Provide the (x, y) coordinate of the cell's center where the given text is located.  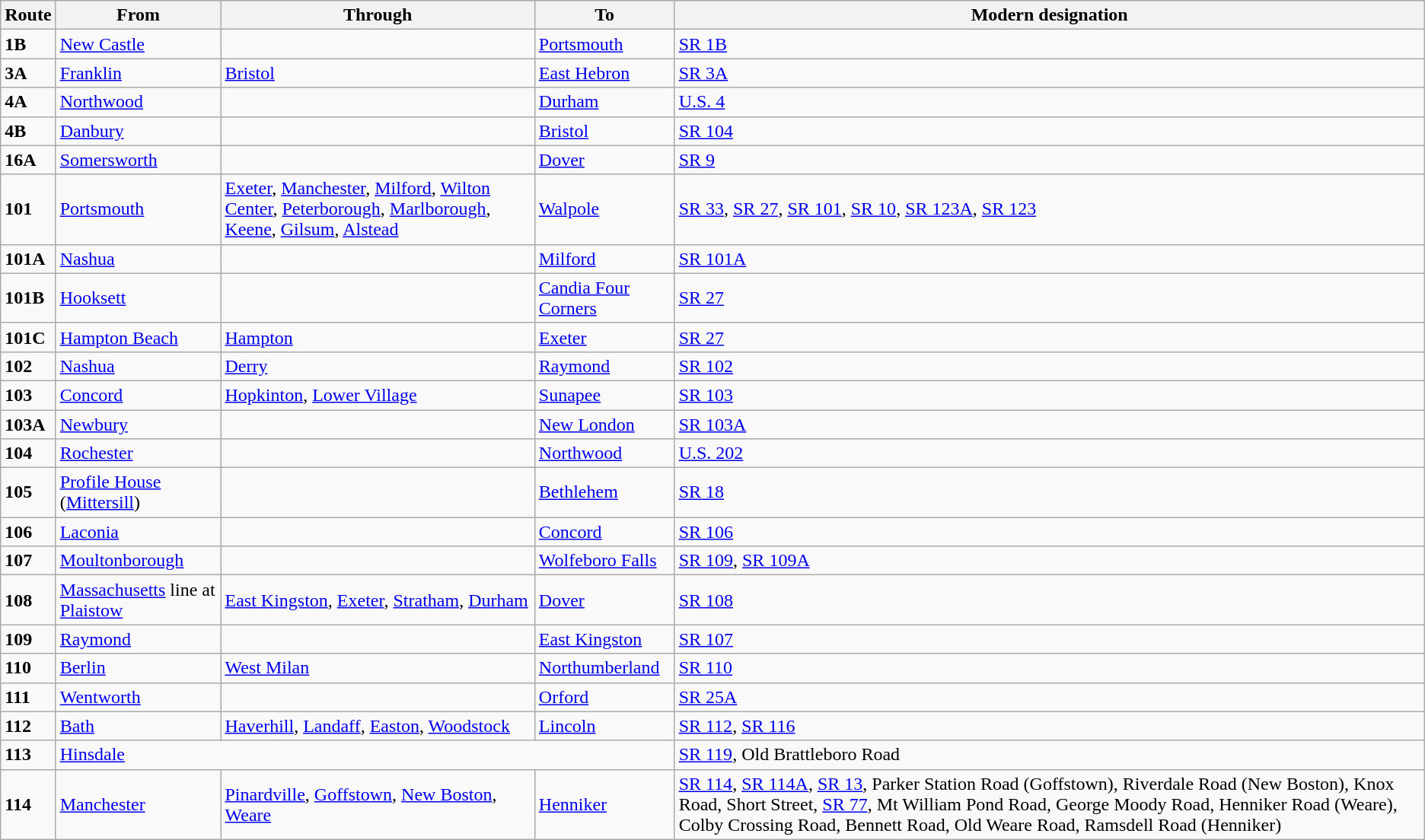
Berlin (139, 668)
101A (28, 259)
SR 107 (1049, 639)
3A (28, 73)
109 (28, 639)
16A (28, 160)
New Castle (139, 44)
SR 18 (1049, 493)
East Kingston (604, 639)
106 (28, 532)
Walpole (604, 209)
SR 102 (1049, 366)
To (604, 15)
SR 103 (1049, 395)
Hooksett (139, 298)
4A (28, 102)
Laconia (139, 532)
101C (28, 337)
SR 109, SR 109A (1049, 561)
Manchester (139, 804)
Pinardville, Goffstown, New Boston, Weare (378, 804)
Lincoln (604, 726)
Newbury (139, 424)
SR 108 (1049, 600)
Danbury (139, 131)
101 (28, 209)
111 (28, 697)
SR 25A (1049, 697)
Northumberland (604, 668)
108 (28, 600)
103 (28, 395)
Milford (604, 259)
SR 119, Old Brattleboro Road (1049, 755)
103A (28, 424)
Massachusetts line at Plaistow (139, 600)
105 (28, 493)
112 (28, 726)
Route (28, 15)
East Hebron (604, 73)
Orford (604, 697)
102 (28, 366)
SR 9 (1049, 160)
Wolfeboro Falls (604, 561)
Bethlehem (604, 493)
SR 33, SR 27, SR 101, SR 10, SR 123A, SR 123 (1049, 209)
Durham (604, 102)
110 (28, 668)
U.S. 202 (1049, 453)
Exeter, Manchester, Milford, Wilton Center, Peterborough, Marlborough, Keene, Gilsum, Alstead (378, 209)
SR 101A (1049, 259)
Sunapee (604, 395)
SR 104 (1049, 131)
Haverhill, Landaff, Easton, Woodstock (378, 726)
Hampton (378, 337)
4B (28, 131)
104 (28, 453)
Moultonborough (139, 561)
Bath (139, 726)
West Milan (378, 668)
1B (28, 44)
New London (604, 424)
Henniker (604, 804)
Derry (378, 366)
Rochester (139, 453)
SR 106 (1049, 532)
Franklin (139, 73)
U.S. 4 (1049, 102)
SR 112, SR 116 (1049, 726)
101B (28, 298)
Modern designation (1049, 15)
From (139, 15)
Profile House (Mittersill) (139, 493)
SR 103A (1049, 424)
114 (28, 804)
East Kingston, Exeter, Stratham, Durham (378, 600)
SR 3A (1049, 73)
Hampton Beach (139, 337)
SR 110 (1049, 668)
Hinsdale (365, 755)
SR 1B (1049, 44)
107 (28, 561)
Through (378, 15)
Wentworth (139, 697)
Exeter (604, 337)
Hopkinton, Lower Village (378, 395)
Somersworth (139, 160)
Candia Four Corners (604, 298)
113 (28, 755)
